Return the (x, y) coordinate for the center point of the cell that contains the specified text.  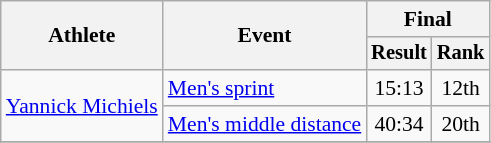
40:34 (399, 124)
Event (264, 36)
Final (428, 19)
20th (461, 124)
Athlete (82, 36)
Rank (461, 54)
Men's sprint (264, 88)
Result (399, 54)
15:13 (399, 88)
Yannick Michiels (82, 106)
12th (461, 88)
Men's middle distance (264, 124)
